Return the [x, y] coordinate for the center point of the cell that contains the specified text.  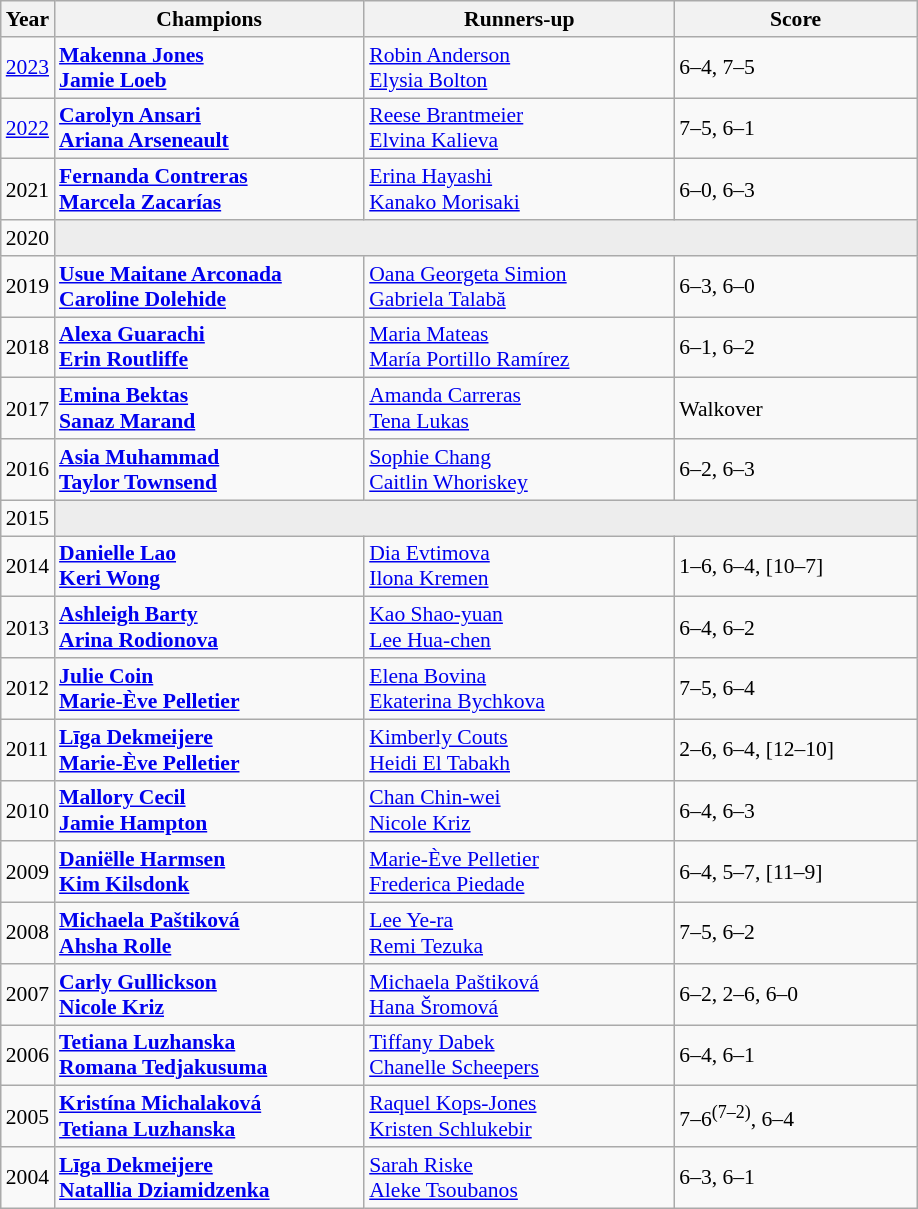
7–5, 6–1 [796, 128]
Walkover [796, 408]
Tetiana Luzhanska Romana Tedjakusuma [209, 1056]
Dia Evtimova Ilona Kremen [519, 566]
6–0, 6–3 [796, 190]
6–4, 6–2 [796, 628]
6–2, 2–6, 6–0 [796, 994]
2021 [28, 190]
Līga Dekmeijere Natallia Dziamidzenka [209, 1178]
Ashleigh Barty Arina Rodionova [209, 628]
7–5, 6–4 [796, 688]
2015 [28, 518]
Daniëlle Harmsen Kim Kilsdonk [209, 872]
Līga Dekmeijere Marie-Ève Pelletier [209, 750]
Chan Chin-wei Nicole Kriz [519, 810]
2013 [28, 628]
2014 [28, 566]
2–6, 6–4, [12–10] [796, 750]
7–5, 6–2 [796, 934]
Carly Gullickson Nicole Kriz [209, 994]
Champions [209, 19]
2017 [28, 408]
Kristína Michalaková Tetiana Luzhanska [209, 1116]
1–6, 6–4, [10–7] [796, 566]
2007 [28, 994]
Raquel Kops-Jones Kristen Schlukebir [519, 1116]
Marie-Ève Pelletier Frederica Piedade [519, 872]
Elena Bovina Ekaterina Bychkova [519, 688]
2016 [28, 470]
Emina Bektas Sanaz Marand [209, 408]
Alexa Guarachi Erin Routliffe [209, 348]
Oana Georgeta Simion Gabriela Talabă [519, 286]
6–4, 5–7, [11–9] [796, 872]
6–1, 6–2 [796, 348]
Makenna Jones Jamie Loeb [209, 68]
Kimberly Couts Heidi El Tabakh [519, 750]
Kao Shao-yuan Lee Hua-chen [519, 628]
2011 [28, 750]
2022 [28, 128]
6–4, 7–5 [796, 68]
Julie Coin Marie-Ève Pelletier [209, 688]
Lee Ye-ra Remi Tezuka [519, 934]
6–3, 6–1 [796, 1178]
Robin Anderson Elysia Bolton [519, 68]
Carolyn Ansari Ariana Arseneault [209, 128]
6–4, 6–3 [796, 810]
2010 [28, 810]
Year [28, 19]
6–4, 6–1 [796, 1056]
2005 [28, 1116]
7–6(7–2), 6–4 [796, 1116]
Michaela Paštiková Ahsha Rolle [209, 934]
Michaela Paštiková Hana Šromová [519, 994]
2009 [28, 872]
2008 [28, 934]
2006 [28, 1056]
2012 [28, 688]
Tiffany Dabek Chanelle Scheepers [519, 1056]
Reese Brantmeier Elvina Kalieva [519, 128]
Danielle Lao Keri Wong [209, 566]
2004 [28, 1178]
Maria Mateas María Portillo Ramírez [519, 348]
Runners-up [519, 19]
Sophie Chang Caitlin Whoriskey [519, 470]
6–3, 6–0 [796, 286]
2023 [28, 68]
2020 [28, 238]
Score [796, 19]
Asia Muhammad Taylor Townsend [209, 470]
Sarah Riske Aleke Tsoubanos [519, 1178]
2018 [28, 348]
Erina Hayashi Kanako Morisaki [519, 190]
Fernanda Contreras Marcela Zacarías [209, 190]
Usue Maitane Arconada Caroline Dolehide [209, 286]
Amanda Carreras Tena Lukas [519, 408]
2019 [28, 286]
Mallory Cecil Jamie Hampton [209, 810]
6–2, 6–3 [796, 470]
